Provide the [x, y] coordinate of the cell's center where the given text is located.  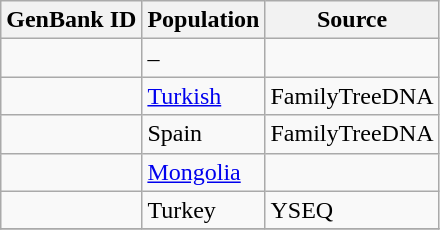
Spain [204, 134]
– [204, 58]
YSEQ [352, 210]
Turkey [204, 210]
GenBank ID [72, 20]
Turkish [204, 96]
Mongolia [204, 172]
Population [204, 20]
Source [352, 20]
